Provide the [x, y] coordinate of the cell's center where the given text is located.  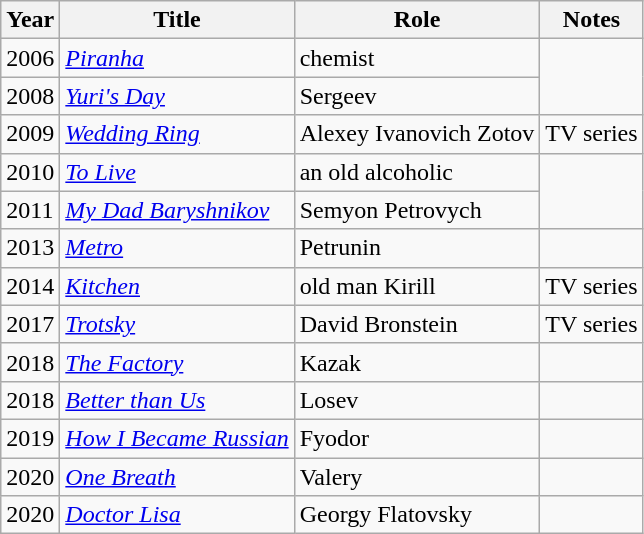
To Live [177, 172]
chemist [417, 58]
2013 [30, 248]
Doctor Lisa [177, 515]
2009 [30, 134]
Title [177, 20]
Losev [417, 400]
Alexey Ivanovich Zotov [417, 134]
Metro [177, 248]
Petrunin [417, 248]
Kazak [417, 362]
Trotsky [177, 324]
Piranha [177, 58]
Sergeev [417, 96]
Valery [417, 477]
an old alcoholic [417, 172]
How I Became Russian [177, 438]
Year [30, 20]
Fyodor [417, 438]
Yuri's Day [177, 96]
2010 [30, 172]
Semyon Petrovych [417, 210]
2011 [30, 210]
Kitchen [177, 286]
2019 [30, 438]
Better than Us [177, 400]
The Factory [177, 362]
One Breath [177, 477]
Notes [592, 20]
Georgy Flatovsky [417, 515]
Role [417, 20]
2006 [30, 58]
2014 [30, 286]
My Dad Baryshnikov [177, 210]
2017 [30, 324]
old man Kirill [417, 286]
2008 [30, 96]
Wedding Ring [177, 134]
David Bronstein [417, 324]
